Extract the [X, Y] coordinate from the center of the cell holding the provided text.  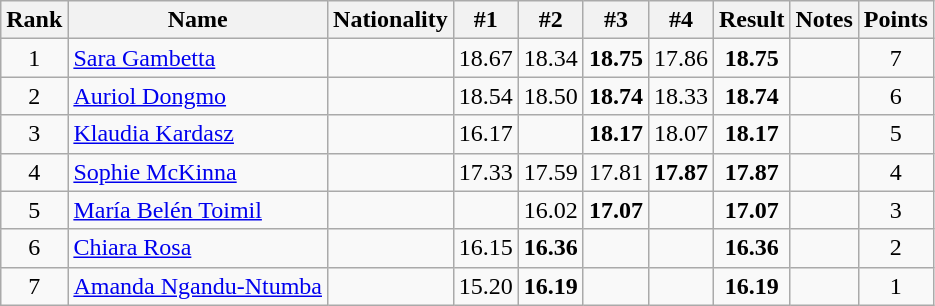
Sophie McKinna [198, 172]
Auriol Dongmo [198, 96]
18.07 [680, 134]
#2 [550, 20]
18.34 [550, 58]
18.67 [486, 58]
María Belén Toimil [198, 210]
16.15 [486, 248]
17.86 [680, 58]
17.33 [486, 172]
Amanda Ngandu-Ntumba [198, 286]
#1 [486, 20]
17.81 [616, 172]
18.50 [550, 96]
Name [198, 20]
Notes [824, 20]
#4 [680, 20]
Nationality [391, 20]
#3 [616, 20]
15.20 [486, 286]
Rank [34, 20]
Klaudia Kardasz [198, 134]
Points [896, 20]
18.54 [486, 96]
16.17 [486, 134]
17.59 [550, 172]
Chiara Rosa [198, 248]
Sara Gambetta [198, 58]
16.02 [550, 210]
Result [752, 20]
18.33 [680, 96]
